From the cell containing the given text, extract its center point as (x, y) coordinate. 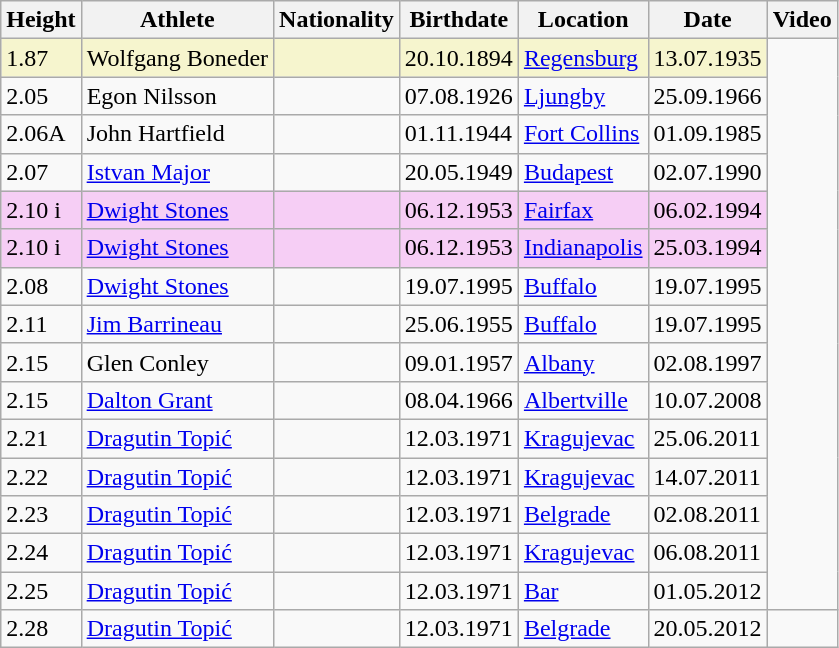
06.08.2011 (708, 553)
John Hartfield (177, 134)
2.24 (41, 553)
Regensburg (583, 58)
25.06.1955 (458, 324)
01.11.1944 (458, 134)
13.07.1935 (708, 58)
25.09.1966 (708, 96)
25.03.1994 (708, 248)
2.11 (41, 324)
01.09.1985 (708, 134)
02.08.2011 (708, 515)
1.87 (41, 58)
Fort Collins (583, 134)
Fairfax (583, 210)
20.05.2012 (708, 629)
Nationality (337, 20)
2.25 (41, 591)
2.08 (41, 286)
01.05.2012 (708, 591)
2.07 (41, 172)
08.04.1966 (458, 400)
Athlete (177, 20)
25.06.2011 (708, 438)
Birthdate (458, 20)
Dalton Grant (177, 400)
Bar (583, 591)
Glen Conley (177, 362)
2.22 (41, 477)
06.02.1994 (708, 210)
Egon Nilsson (177, 96)
Istvan Major (177, 172)
07.08.1926 (458, 96)
Jim Barrineau (177, 324)
Wolfgang Boneder (177, 58)
14.07.2011 (708, 477)
Indianapolis (583, 248)
Date (708, 20)
20.05.1949 (458, 172)
02.08.1997 (708, 362)
Albertville (583, 400)
Location (583, 20)
02.07.1990 (708, 172)
Albany (583, 362)
10.07.2008 (708, 400)
20.10.1894 (458, 58)
Budapest (583, 172)
2.28 (41, 629)
Ljungby (583, 96)
2.23 (41, 515)
2.06A (41, 134)
09.01.1957 (458, 362)
2.21 (41, 438)
Height (41, 20)
2.05 (41, 96)
Video (802, 20)
